Locate the cell with the specified text and output its (X, Y) center coordinate. 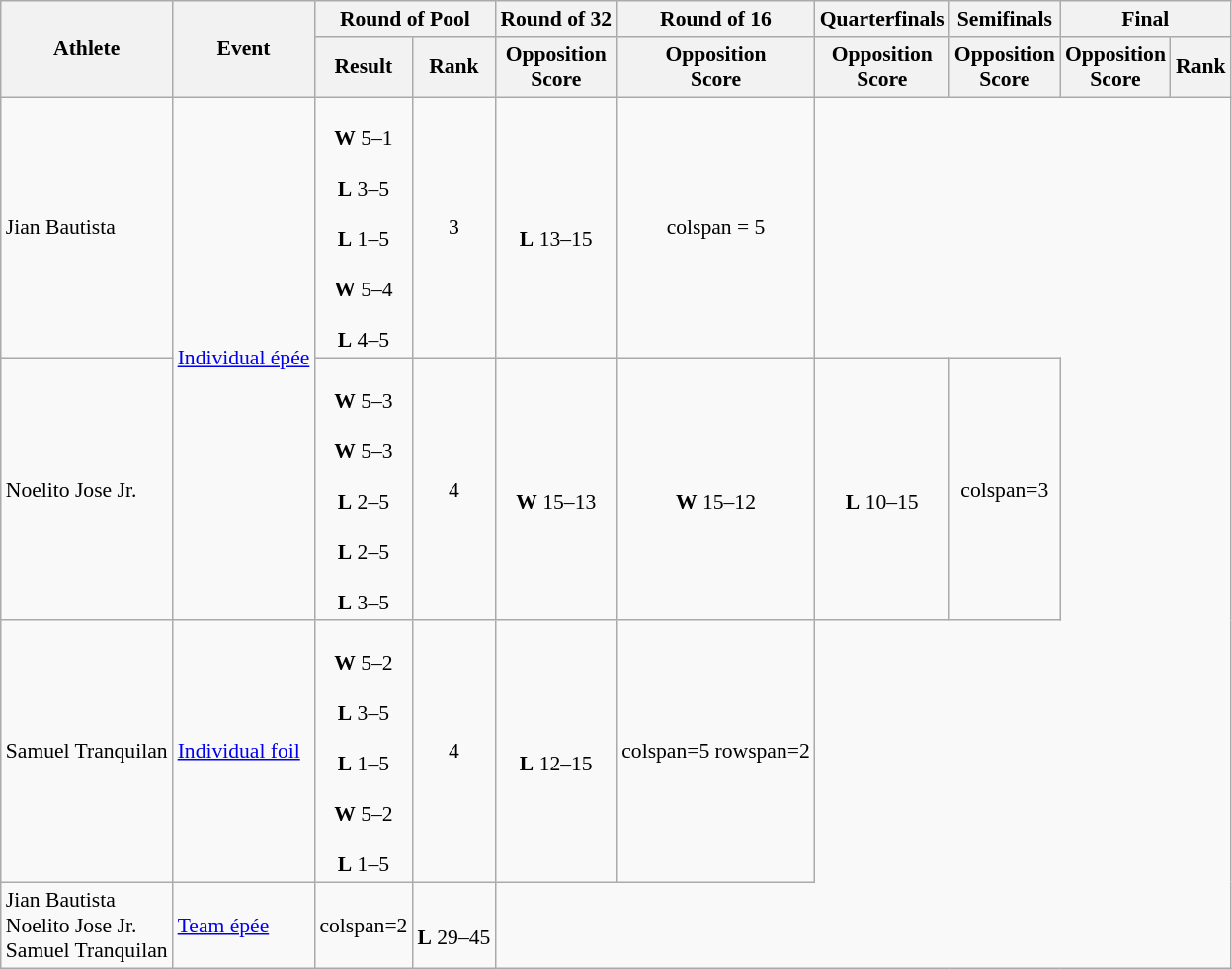
L 13–15 (555, 227)
3 (453, 227)
Round of 16 (715, 19)
Individual épée (244, 359)
Jian Bautista (87, 227)
W 5–1L 3–5L 1–5W 5–4L 4–5 (364, 227)
W 5–3W 5–3L 2–5L 2–5L 3–5 (364, 490)
L 12–15 (555, 751)
Round of 32 (555, 19)
Jian BautistaNoelito Jose Jr.Samuel Tranquilan (87, 925)
W 15–12 (715, 490)
W 15–13 (555, 490)
Team épée (244, 925)
colspan=2 (364, 925)
L 29–45 (453, 925)
L 10–15 (882, 490)
Event (244, 49)
Samuel Tranquilan (87, 751)
Round of Pool (405, 19)
colspan=5 rowspan=2 (715, 751)
Noelito Jose Jr. (87, 490)
colspan = 5 (715, 227)
Semifinals (1005, 19)
colspan=3 (1005, 490)
Result (364, 67)
Athlete (87, 49)
Individual foil (244, 751)
Final (1146, 19)
W 5–2L 3–5L 1–5W 5–2L 1–5 (364, 751)
Quarterfinals (882, 19)
